Pinpoint the cell where the given text exists, returning its (X, Y) midpoint coordinate. 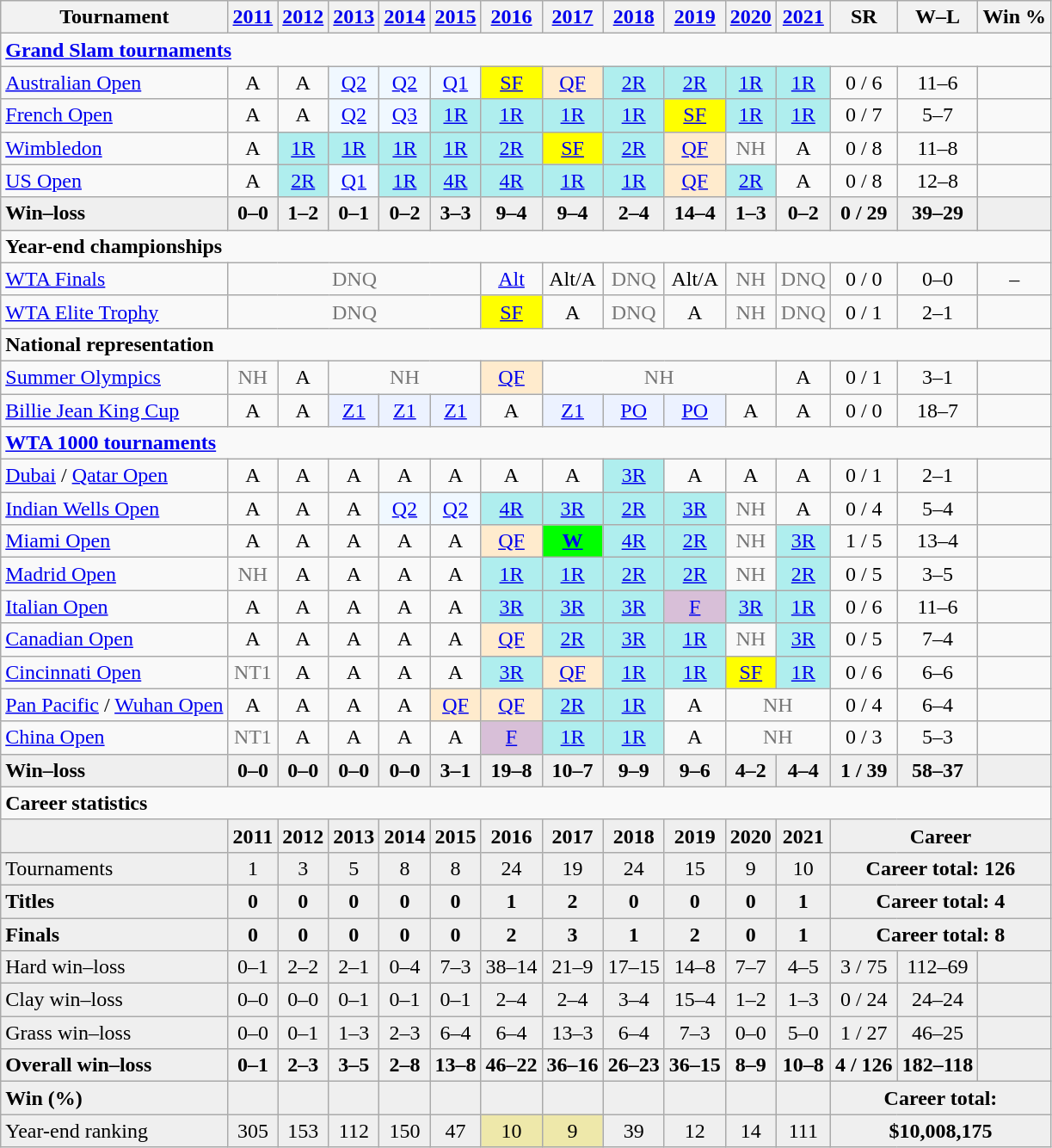
112–69 (938, 967)
– (1015, 279)
15 (695, 868)
WTA Elite Trophy (114, 312)
21–9 (573, 967)
0 / 3 (864, 738)
47 (456, 1131)
Career (940, 836)
Win % (1015, 17)
2–8 (404, 1065)
Italian Open (114, 607)
Q3 (404, 115)
Billie Jean King Cup (114, 410)
Canadian Open (114, 639)
Alt (511, 279)
W–L (938, 17)
Hard win–loss (114, 967)
Tournaments (114, 868)
18–7 (938, 410)
3 / 75 (864, 967)
Finals (114, 934)
150 (404, 1131)
11–8 (938, 148)
9–9 (633, 770)
4 / 126 (864, 1065)
Grand Slam tournaments (526, 50)
13–8 (456, 1065)
Career total: (940, 1098)
Clay win–loss (114, 1000)
4–5 (803, 967)
7–7 (750, 967)
39 (633, 1131)
French Open (114, 115)
Wimbledon (114, 148)
4–4 (803, 770)
4–2 (750, 770)
Win (%) (114, 1098)
111 (803, 1131)
10–7 (573, 770)
58–37 (938, 770)
5–3 (938, 738)
14–8 (695, 967)
153 (303, 1131)
5–0 (803, 1033)
182–118 (938, 1065)
1 / 27 (864, 1033)
5 (354, 868)
Dubai / Qatar Open (114, 476)
Grass win–loss (114, 1033)
12–8 (938, 181)
Australian Open (114, 83)
National representation (526, 344)
5–7 (938, 115)
38–14 (511, 967)
Career total: 126 (940, 868)
36–16 (573, 1065)
US Open (114, 181)
0 / 24 (864, 1000)
46–25 (938, 1033)
WTA 1000 tournaments (526, 443)
1 / 39 (864, 770)
China Open (114, 738)
0 / 29 (864, 213)
6–6 (938, 672)
14 (750, 1131)
$10,008,175 (940, 1131)
19 (573, 868)
2–2 (303, 967)
W (573, 541)
Pan Pacific / Wuhan Open (114, 705)
WTA Finals (114, 279)
Titles (114, 901)
13–4 (938, 541)
Year-end ranking (114, 1131)
Overall win–loss (114, 1065)
Career total: 4 (940, 901)
46–22 (511, 1065)
26–23 (633, 1065)
Career statistics (526, 803)
Year-end championships (526, 246)
Tournament (114, 17)
19–8 (511, 770)
Indian Wells Open (114, 509)
0–4 (404, 967)
9–6 (695, 770)
17–15 (633, 967)
3–4 (633, 1000)
36–15 (695, 1065)
13–3 (573, 1033)
5–4 (938, 509)
Miami Open (114, 541)
1 / 5 (864, 541)
3–3 (456, 213)
8–9 (750, 1065)
14–4 (695, 213)
15–4 (695, 1000)
Summer Olympics (114, 377)
7–4 (938, 639)
Cincinnati Open (114, 672)
Career total: 8 (940, 934)
12 (695, 1131)
SR (864, 17)
24–24 (938, 1000)
0 / 7 (864, 115)
112 (354, 1131)
305 (253, 1131)
39–29 (938, 213)
Madrid Open (114, 574)
10–8 (803, 1065)
